Determine the (X, Y) coordinate at the center of the cell enclosing the given text.  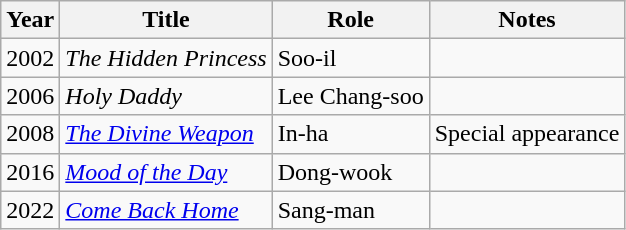
Lee Chang-soo (350, 96)
Role (350, 20)
Soo-il (350, 58)
Sang-man (350, 210)
2008 (30, 134)
Holy Daddy (166, 96)
The Divine Weapon (166, 134)
Year (30, 20)
Title (166, 20)
Come Back Home (166, 210)
2016 (30, 172)
Mood of the Day (166, 172)
The Hidden Princess (166, 58)
2006 (30, 96)
2002 (30, 58)
2022 (30, 210)
In-ha (350, 134)
Notes (527, 20)
Dong-wook (350, 172)
Special appearance (527, 134)
